Pinpoint the cell where the given text exists, returning its [x, y] midpoint coordinate. 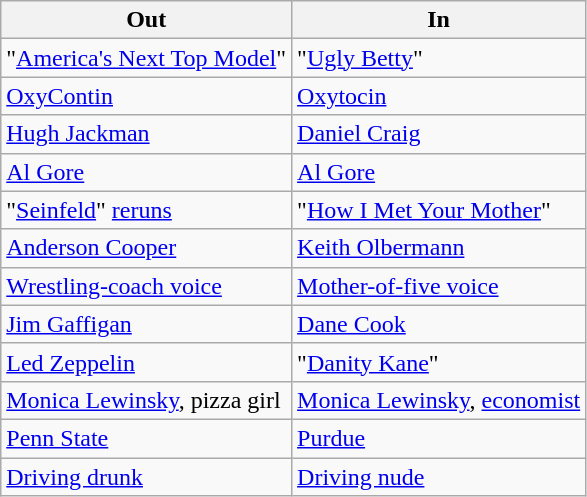
Led Zeppelin [146, 362]
Jim Gaffigan [146, 324]
Purdue [439, 438]
"Seinfeld" reruns [146, 210]
Wrestling-coach voice [146, 286]
Out [146, 20]
Daniel Craig [439, 134]
"America's Next Top Model" [146, 58]
"Danity Kane" [439, 362]
Penn State [146, 438]
Hugh Jackman [146, 134]
"Ugly Betty" [439, 58]
Monica Lewinsky, pizza girl [146, 400]
Anderson Cooper [146, 248]
"How I Met Your Mother" [439, 210]
Driving nude [439, 477]
Monica Lewinsky, economist [439, 400]
Mother-of-five voice [439, 286]
Dane Cook [439, 324]
Keith Olbermann [439, 248]
In [439, 20]
Driving drunk [146, 477]
OxyContin [146, 96]
Oxytocin [439, 96]
